Identify which cell holds the provided text, then report its [X, Y] central coordinate. 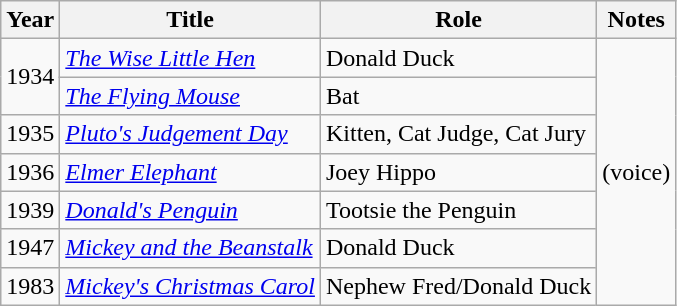
Bat [458, 96]
Role [458, 20]
Nephew Fred/Donald Duck [458, 286]
Kitten, Cat Judge, Cat Jury [458, 134]
1936 [30, 172]
1939 [30, 210]
Joey Hippo [458, 172]
The Flying Mouse [190, 96]
Donald's Penguin [190, 210]
Title [190, 20]
1947 [30, 248]
1983 [30, 286]
(voice) [636, 172]
Mickey's Christmas Carol [190, 286]
Mickey and the Beanstalk [190, 248]
The Wise Little Hen [190, 58]
Notes [636, 20]
Year [30, 20]
1935 [30, 134]
Tootsie the Penguin [458, 210]
Elmer Elephant [190, 172]
Pluto's Judgement Day [190, 134]
1934 [30, 77]
